From the cell containing the given text, extract its center point as (X, Y) coordinate. 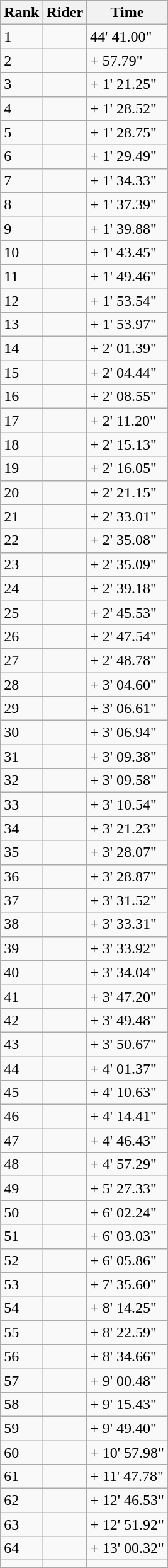
+ 2' 11.20" (127, 421)
+ 1' 34.33" (127, 180)
+ 6' 05.86" (127, 1260)
+ 3' 09.38" (127, 757)
+ 2' 16.05" (127, 468)
+ 5' 27.33" (127, 1188)
12 (21, 301)
+ 2' 21.15" (127, 492)
25 (21, 612)
35 (21, 852)
32 (21, 781)
+ 8' 34.66" (127, 1356)
9 (21, 228)
14 (21, 349)
22 (21, 540)
+ 3' 06.61" (127, 709)
4 (21, 108)
42 (21, 1020)
1 (21, 37)
3 (21, 84)
57 (21, 1380)
+ 3' 09.58" (127, 781)
23 (21, 564)
10 (21, 252)
41 (21, 996)
2 (21, 61)
Rider (65, 13)
+ 1' 28.52" (127, 108)
51 (21, 1236)
+ 6' 03.03" (127, 1236)
+ 2' 35.09" (127, 564)
61 (21, 1477)
Rank (21, 13)
54 (21, 1308)
64 (21, 1548)
+ 11' 47.78" (127, 1477)
+ 8' 14.25" (127, 1308)
+ 8' 22.59" (127, 1332)
36 (21, 876)
44 (21, 1069)
28 (21, 684)
7 (21, 180)
+ 3' 21.23" (127, 828)
+ 7' 35.60" (127, 1284)
+ 10' 57.98" (127, 1452)
+ 2' 47.54" (127, 636)
+ 4' 57.29" (127, 1164)
62 (21, 1501)
+ 9' 49.40" (127, 1428)
47 (21, 1141)
29 (21, 709)
6 (21, 156)
15 (21, 373)
11 (21, 276)
+ 3' 10.54" (127, 804)
+ 4' 14.41" (127, 1117)
27 (21, 660)
+ 9' 00.48" (127, 1380)
44' 41.00" (127, 37)
+ 3' 28.87" (127, 876)
Time (127, 13)
+ 1' 37.39" (127, 204)
48 (21, 1164)
58 (21, 1404)
+ 3' 33.92" (127, 948)
+ 1' 53.54" (127, 301)
63 (21, 1524)
+ 4' 10.63" (127, 1093)
+ 3' 33.31" (127, 924)
+ 1' 49.46" (127, 276)
+ 1' 39.88" (127, 228)
30 (21, 733)
5 (21, 132)
34 (21, 828)
+ 12' 51.92" (127, 1524)
+ 12' 46.53" (127, 1501)
18 (21, 444)
+ 2' 33.01" (127, 516)
+ 1' 28.75" (127, 132)
46 (21, 1117)
60 (21, 1452)
21 (21, 516)
+ 2' 01.39" (127, 349)
+ 1' 53.97" (127, 325)
8 (21, 204)
13 (21, 325)
52 (21, 1260)
+ 9' 15.43" (127, 1404)
37 (21, 900)
+ 1' 21.25" (127, 84)
+ 57.79" (127, 61)
+ 3' 31.52" (127, 900)
+ 2' 45.53" (127, 612)
+ 4' 46.43" (127, 1141)
+ 3' 28.07" (127, 852)
+ 2' 39.18" (127, 588)
20 (21, 492)
43 (21, 1044)
56 (21, 1356)
38 (21, 924)
+ 3' 34.04" (127, 972)
24 (21, 588)
+ 3' 49.48" (127, 1020)
+ 2' 08.55" (127, 397)
26 (21, 636)
+ 2' 04.44" (127, 373)
40 (21, 972)
17 (21, 421)
33 (21, 804)
55 (21, 1332)
+ 13' 00.32" (127, 1548)
50 (21, 1212)
16 (21, 397)
+ 3' 50.67" (127, 1044)
19 (21, 468)
+ 3' 06.94" (127, 733)
+ 2' 15.13" (127, 444)
45 (21, 1093)
+ 3' 47.20" (127, 996)
+ 1' 29.49" (127, 156)
49 (21, 1188)
53 (21, 1284)
39 (21, 948)
59 (21, 1428)
31 (21, 757)
+ 2' 48.78" (127, 660)
+ 4' 01.37" (127, 1069)
+ 6' 02.24" (127, 1212)
+ 3' 04.60" (127, 684)
+ 1' 43.45" (127, 252)
+ 2' 35.08" (127, 540)
